Capture the cell that displays the provided text and extract its [X, Y] central coordinate. 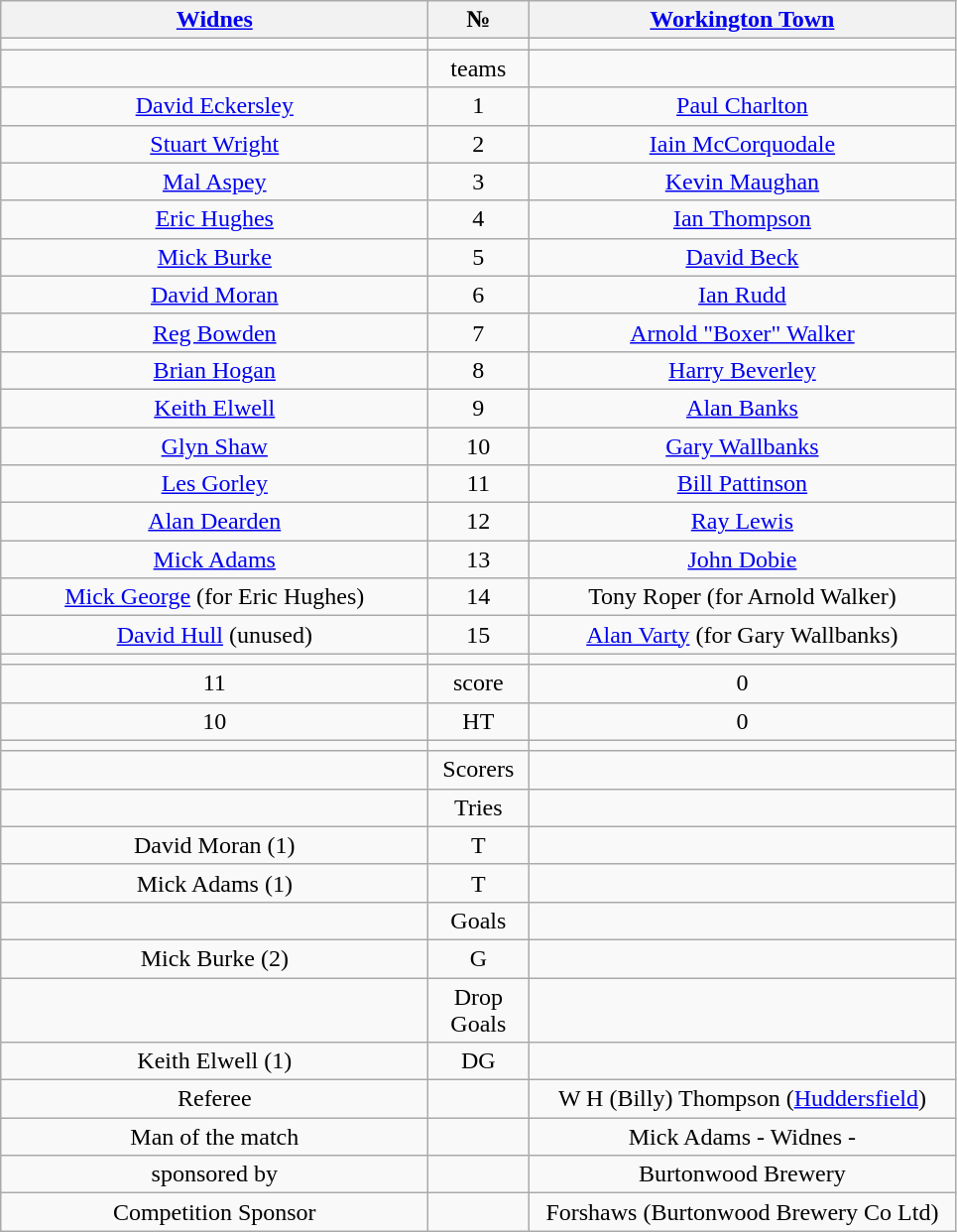
15 [478, 635]
Mick Adams - Widnes - [742, 1137]
Keith Elwell (1) [214, 1061]
14 [478, 597]
Kevin Maughan [742, 182]
2 [478, 144]
Les Gorley [214, 484]
Alan Varty (for Gary Wallbanks) [742, 635]
David Eckersley [214, 106]
Forshaws (Burtonwood Brewery Co Ltd) [742, 1212]
Gary Wallbanks [742, 445]
Bill Pattinson [742, 484]
Eric Hughes [214, 219]
Ray Lewis [742, 522]
David Hull (unused) [214, 635]
Mal Aspey [214, 182]
9 [478, 408]
John Dobie [742, 559]
Mick Burke (2) [214, 958]
Tries [478, 807]
12 [478, 522]
Mick Adams [214, 559]
13 [478, 559]
DG [478, 1061]
Referee [214, 1099]
G [478, 958]
David Moran [214, 295]
Mick Adams (1) [214, 883]
David Moran (1) [214, 845]
Ian Rudd [742, 295]
sponsored by [214, 1174]
5 [478, 257]
Glyn Shaw [214, 445]
score [478, 683]
Alan Banks [742, 408]
Tony Roper (for Arnold Walker) [742, 597]
Scorers [478, 770]
David Beck [742, 257]
Keith Elwell [214, 408]
Ian Thompson [742, 219]
Alan Dearden [214, 522]
Widnes [214, 20]
Man of the match [214, 1137]
Mick George (for Eric Hughes) [214, 597]
Iain McCorquodale [742, 144]
teams [478, 68]
Stuart Wright [214, 144]
Arnold "Boxer" Walker [742, 332]
Mick Burke [214, 257]
7 [478, 332]
HT [478, 721]
1 [478, 106]
Paul Charlton [742, 106]
Competition Sponsor [214, 1212]
№ [478, 20]
Goals [478, 921]
Workington Town [742, 20]
3 [478, 182]
Burtonwood Brewery [742, 1174]
Harry Beverley [742, 370]
8 [478, 370]
4 [478, 219]
Reg Bowden [214, 332]
Brian Hogan [214, 370]
6 [478, 295]
W H (Billy) Thompson (Huddersfield) [742, 1099]
Drop Goals [478, 1010]
